Detect which cell encompasses the target text, then output its [x, y] center coordinate. 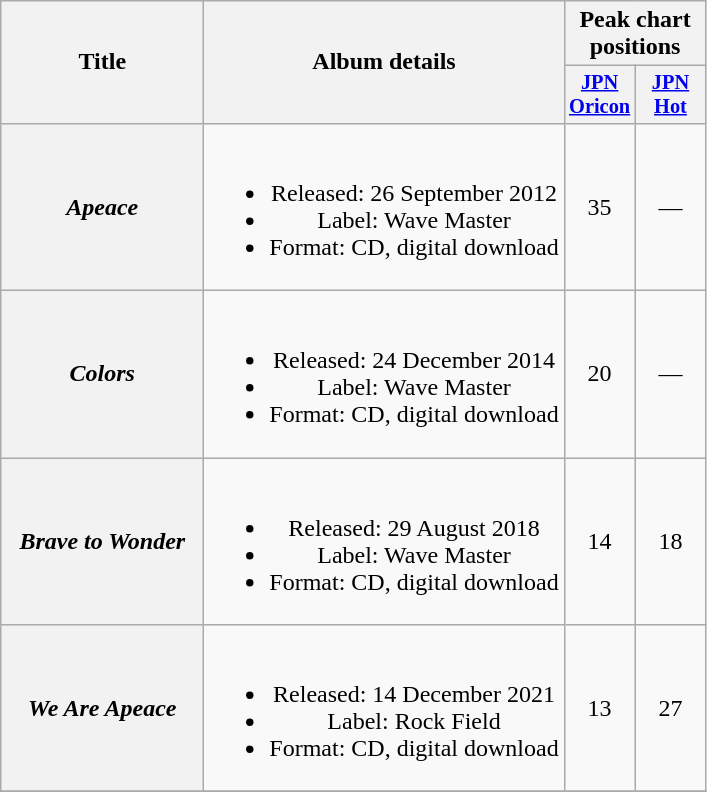
JPNOricon [600, 95]
Title [102, 62]
Released: 24 December 2014 Label: Wave MasterFormat: CD, digital download [384, 374]
Colors [102, 374]
14 [600, 542]
Apeace [102, 206]
Peak chart positions [635, 34]
Released: 26 September 2012 Label: Wave MasterFormat: CD, digital download [384, 206]
JPNHot [670, 95]
20 [600, 374]
35 [600, 206]
27 [670, 708]
Album details [384, 62]
13 [600, 708]
Released: 14 December 2021 Label: Rock FieldFormat: CD, digital download [384, 708]
We Are Apeace [102, 708]
Released: 29 August 2018 Label: Wave MasterFormat: CD, digital download [384, 542]
Brave to Wonder [102, 542]
18 [670, 542]
